From the cell containing the given text, extract its center point as (x, y) coordinate. 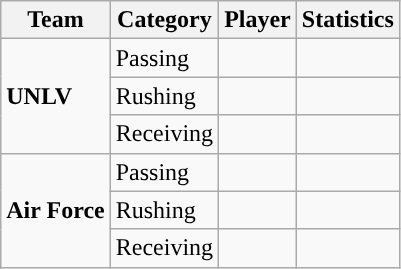
Player (258, 20)
Category (164, 20)
Air Force (56, 210)
Statistics (348, 20)
UNLV (56, 96)
Team (56, 20)
